Search for the cell housing the specified text and yield its (X, Y) center coordinate. 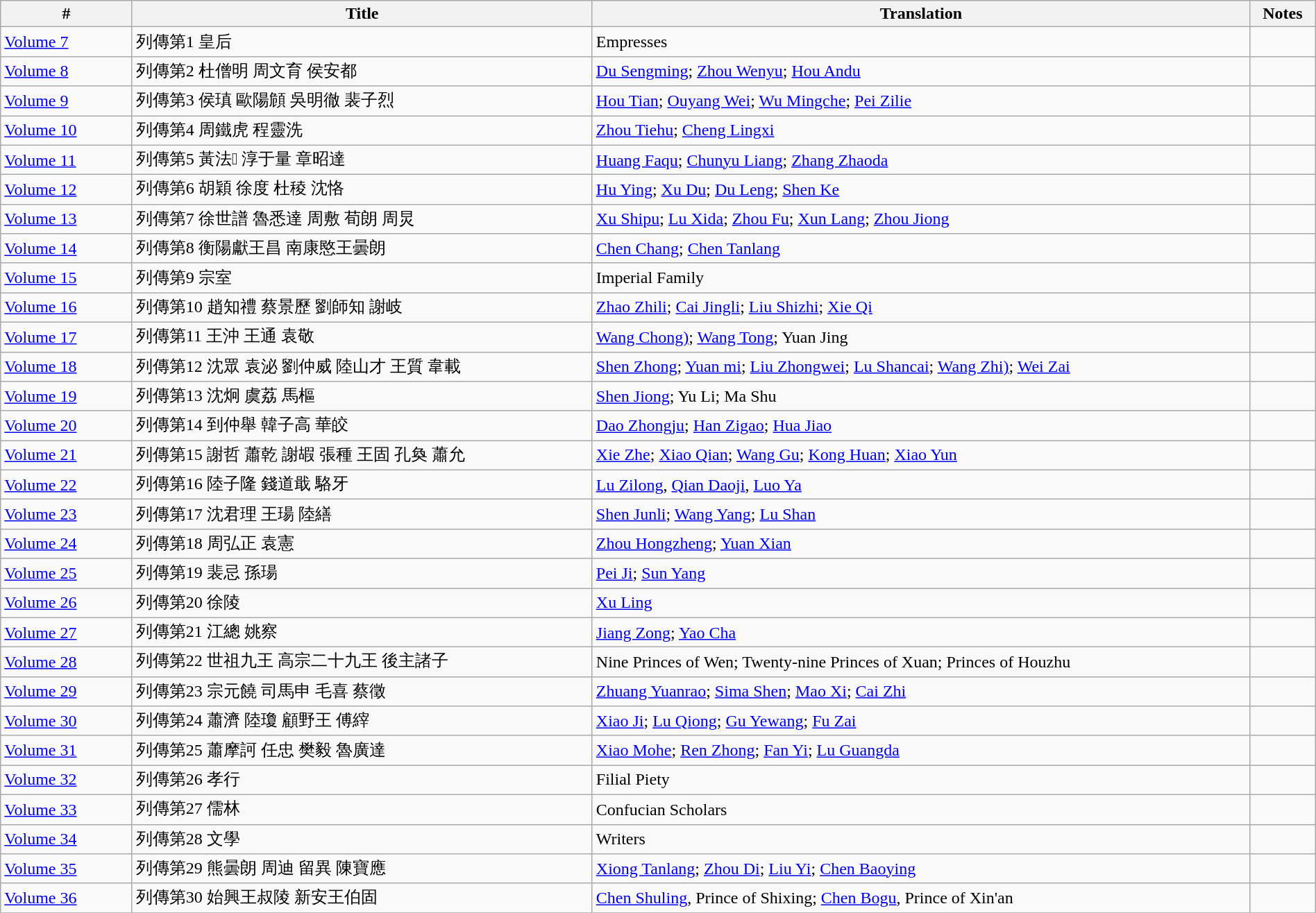
Volume 24 (67, 544)
Zhou Tiehu; Cheng Lingxi (920, 130)
列傳第8 衡陽獻王昌 南康愍王曇朗 (362, 248)
Volume 18 (67, 366)
Volume 16 (67, 308)
Volume 30 (67, 722)
列傳第5 黃法𣰰 淳于量 章昭達 (362, 160)
Pei Ji; Sun Yang (920, 573)
列傳第16 陸子隆 錢道戢 駱牙 (362, 484)
列傳第7 徐世譜 魯悉達 周敷 荀朗 周炅 (362, 219)
Dao Zhongju; Han Zigao; Hua Jiao (920, 426)
Jiang Zong; Yao Cha (920, 633)
列傳第18 周弘正 袁憲 (362, 544)
Volume 12 (67, 190)
列傳第4 周鐵虎 程靈洗 (362, 130)
Shen Jiong; Yu Li; Ma Shu (920, 397)
列傳第27 儒林 (362, 809)
Imperial Family (920, 278)
Volume 28 (67, 662)
Shen Junli; Wang Yang; Lu Shan (920, 515)
Volume 27 (67, 633)
Xiong Tanlang; Zhou Di; Liu Yi; Chen Baoying (920, 869)
列傳第19 裴忌 孫瑒 (362, 573)
Huang Faqu; Chunyu Liang; Zhang Zhaoda (920, 160)
Volume 23 (67, 515)
列傳第12 沈眾 袁泌 劉仲威 陸山才 王質 韋載 (362, 366)
Volume 11 (67, 160)
Xiao Mohe; Ren Zhong; Fan Yi; Lu Guangda (920, 751)
Volume 10 (67, 130)
Volume 31 (67, 751)
Volume 14 (67, 248)
列傳第23 宗元饒 司馬申 毛喜 蔡徵 (362, 691)
Du Sengming; Zhou Wenyu; Hou Andu (920, 71)
Volume 13 (67, 219)
Shen Zhong; Yuan mi; Liu Zhongwei; Lu Shancai; Wang Zhi); Wei Zai (920, 366)
列傳第1 皇后 (362, 42)
Confucian Scholars (920, 809)
列傳第29 熊曇朗 周迪 留異 陳寶應 (362, 869)
Title (362, 14)
Chen Chang; Chen Tanlang (920, 248)
列傳第20 徐陵 (362, 604)
列傳第13 沈炯 虞荔 馬樞 (362, 397)
列傳第9 宗室 (362, 278)
列傳第22 世祖九王 高宗二十九王 後主諸子 (362, 662)
Volume 22 (67, 484)
Writers (920, 839)
列傳第11 王沖 王通 袁敬 (362, 337)
列傳第3 侯瑱 歐陽頠 吳明徹 裴子烈 (362, 101)
列傳第26 孝行 (362, 780)
列傳第17 沈君理 王瑒 陸繕 (362, 515)
Volume 8 (67, 71)
Xie Zhe; Xiao Qian; Wang Gu; Kong Huan; Xiao Yun (920, 455)
列傳第24 蕭濟 陸瓊 顧野王 傅縡 (362, 722)
Empresses (920, 42)
列傳第30 始興王叔陵 新安王伯固 (362, 898)
Volume 36 (67, 898)
Translation (920, 14)
Volume 21 (67, 455)
Lu Zilong, Qian Daoji, Luo Ya (920, 484)
Zhuang Yuanrao; Sima Shen; Mao Xi; Cai Zhi (920, 691)
列傳第10 趙知禮 蔡景歷 劉師知 謝岐 (362, 308)
Xu Shipu; Lu Xida; Zhou Fu; Xun Lang; Zhou Jiong (920, 219)
Volume 25 (67, 573)
Hou Tian; Ouyang Wei; Wu Mingche; Pei Zilie (920, 101)
Notes (1283, 14)
列傳第15 謝哲 蕭乾 謝嘏 張種 王固 孔奐 蕭允 (362, 455)
Chen Shuling, Prince of Shixing; Chen Bogu, Prince of Xin'an (920, 898)
Volume 26 (67, 604)
列傳第2 杜僧明 周文育 侯安都 (362, 71)
列傳第28 文學 (362, 839)
Xu Ling (920, 604)
Volume 20 (67, 426)
Volume 19 (67, 397)
Nine Princes of Wen; Twenty-nine Princes of Xuan; Princes of Houzhu (920, 662)
Volume 33 (67, 809)
列傳第6 胡穎 徐度 杜稜 沈恪 (362, 190)
Volume 29 (67, 691)
Filial Piety (920, 780)
Zhao Zhili; Cai Jingli; Liu Shizhi; Xie Qi (920, 308)
列傳第21 江總 姚察 (362, 633)
Volume 7 (67, 42)
Volume 34 (67, 839)
Volume 32 (67, 780)
Volume 17 (67, 337)
# (67, 14)
列傳第25 蕭摩訶 任忠 樊毅 魯廣達 (362, 751)
Zhou Hongzheng; Yuan Xian (920, 544)
列傳第14 到仲舉 韓子高 華皎 (362, 426)
Volume 35 (67, 869)
Xiao Ji; Lu Qiong; Gu Yewang; Fu Zai (920, 722)
Hu Ying; Xu Du; Du Leng; Shen Ke (920, 190)
Volume 15 (67, 278)
Volume 9 (67, 101)
Wang Chong); Wang Tong; Yuan Jing (920, 337)
